Extract the (X, Y) coordinate from the center of the cell holding the provided text.  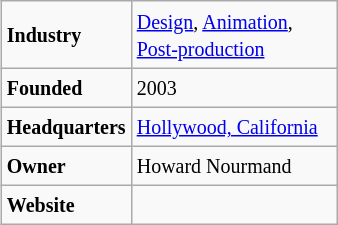
2003 (234, 88)
Website (66, 204)
Design, Animation, Post-production (234, 34)
Howard Nourmand (234, 166)
Owner (66, 166)
Founded (66, 88)
Hollywood, California (234, 126)
Headquarters (66, 126)
Industry (66, 34)
